Pinpoint the cell where the given text exists, returning its [X, Y] midpoint coordinate. 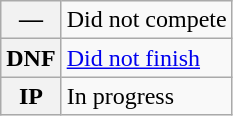
Did not finish [146, 58]
In progress [146, 96]
DNF [31, 58]
Did not compete [146, 20]
— [31, 20]
IP [31, 96]
